Capture the cell that displays the provided text and extract its [x, y] central coordinate. 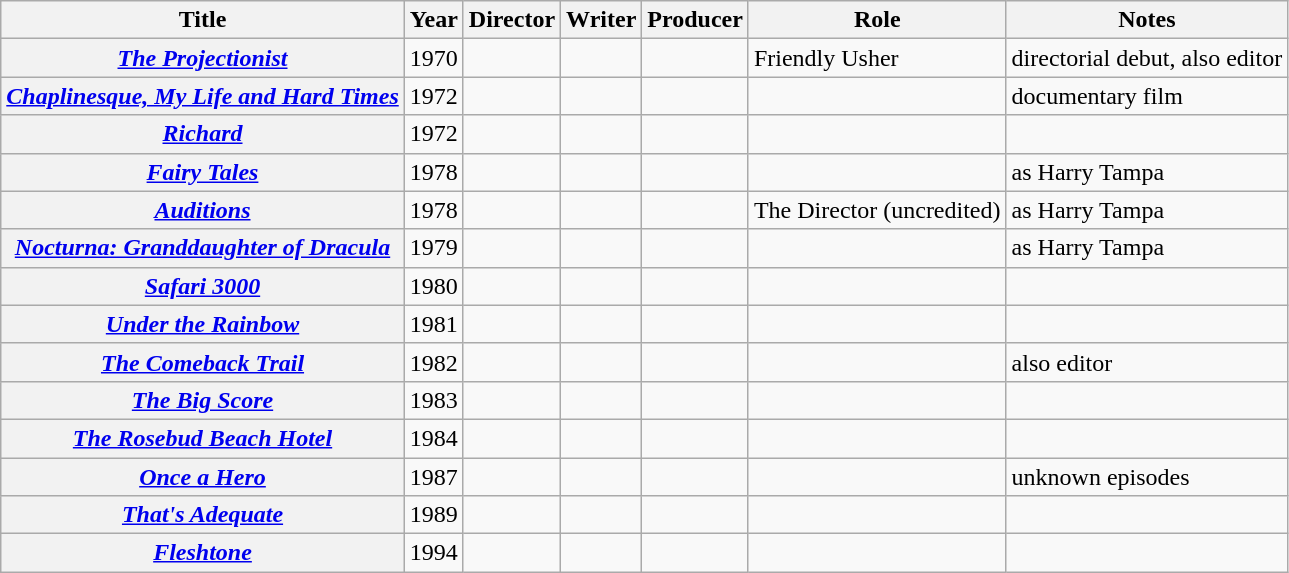
The Director (uncredited) [877, 210]
directorial debut, also editor [1147, 58]
1970 [434, 58]
1979 [434, 248]
Producer [696, 20]
1981 [434, 324]
1994 [434, 553]
That's Adequate [203, 515]
1989 [434, 515]
1987 [434, 477]
documentary film [1147, 96]
Auditions [203, 210]
Richard [203, 134]
unknown episodes [1147, 477]
Fleshtone [203, 553]
1980 [434, 286]
also editor [1147, 362]
Role [877, 20]
Notes [1147, 20]
Once a Hero [203, 477]
Writer [602, 20]
1982 [434, 362]
Title [203, 20]
Safari 3000 [203, 286]
1984 [434, 438]
Fairy Tales [203, 172]
Year [434, 20]
Under the Rainbow [203, 324]
The Rosebud Beach Hotel [203, 438]
Director [512, 20]
The Comeback Trail [203, 362]
Nocturna: Granddaughter of Dracula [203, 248]
The Big Score [203, 400]
Friendly Usher [877, 58]
1983 [434, 400]
The Projectionist [203, 58]
Chaplinesque, My Life and Hard Times [203, 96]
